Locate the cell with the specified text and output its (X, Y) center coordinate. 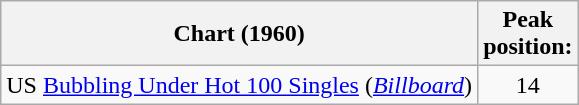
14 (528, 85)
Chart (1960) (240, 34)
Peakposition: (528, 34)
US Bubbling Under Hot 100 Singles (Billboard) (240, 85)
